Identify which cell holds the provided text, then report its (X, Y) central coordinate. 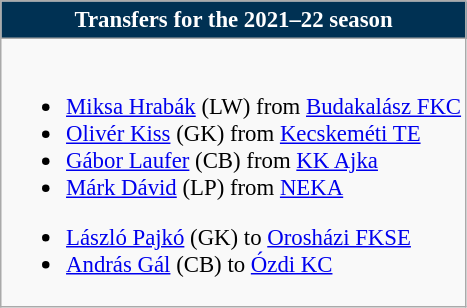
Transfers for the 2021–22 season (234, 20)
